For the text-containing cell, return its midpoint in (X, Y) coordinate format. 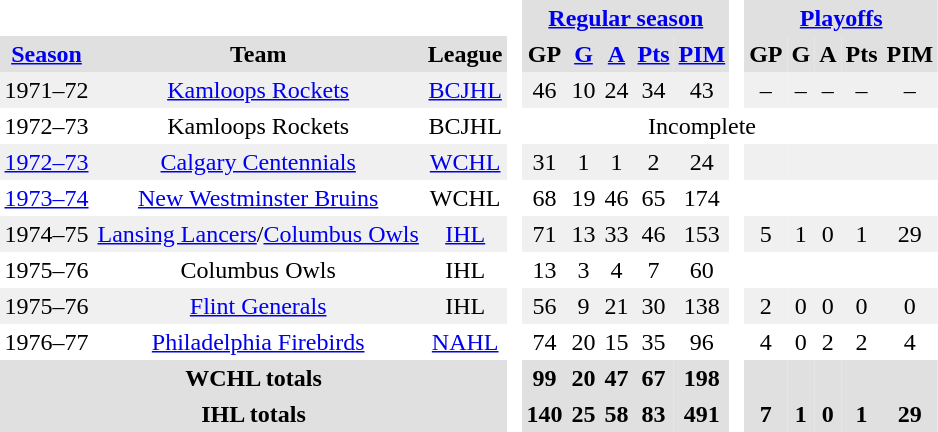
Incomplete (702, 126)
43 (702, 90)
WCHL totals (254, 378)
96 (702, 342)
Lansing Lancers/Columbus Owls (258, 234)
1974–75 (46, 234)
Flint Generals (258, 306)
Team (258, 54)
99 (544, 378)
56 (544, 306)
47 (616, 378)
60 (702, 270)
Philadelphia Firebirds (258, 342)
10 (584, 90)
New Westminster Bruins (258, 198)
Regular season (626, 18)
65 (654, 198)
58 (616, 414)
74 (544, 342)
5 (766, 234)
League (465, 54)
138 (702, 306)
15 (616, 342)
1973–74 (46, 198)
83 (654, 414)
1976–77 (46, 342)
3 (584, 270)
67 (654, 378)
30 (654, 306)
35 (654, 342)
IHL totals (254, 414)
9 (584, 306)
140 (544, 414)
198 (702, 378)
174 (702, 198)
19 (584, 198)
68 (544, 198)
NAHL (465, 342)
71 (544, 234)
Columbus Owls (258, 270)
21 (616, 306)
1971–72 (46, 90)
Playoffs (842, 18)
Calgary Centennials (258, 162)
491 (702, 414)
31 (544, 162)
33 (616, 234)
153 (702, 234)
25 (584, 414)
34 (654, 90)
Season (46, 54)
